Determine the [x, y] coordinate at the center of the cell enclosing the given text.  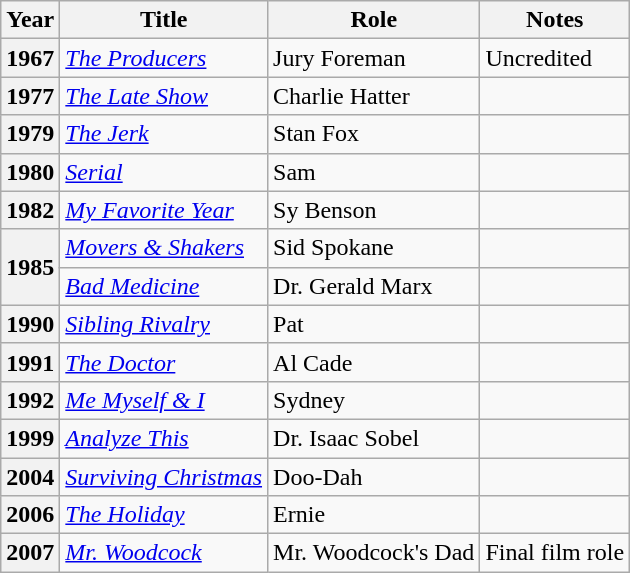
The Producers [164, 58]
1977 [30, 96]
2004 [30, 477]
The Jerk [164, 134]
1992 [30, 400]
Mr. Woodcock's Dad [374, 553]
Year [30, 20]
The Late Show [164, 96]
Final film role [555, 553]
Dr. Gerald Marx [374, 286]
Charlie Hatter [374, 96]
Sid Spokane [374, 248]
The Doctor [164, 362]
Role [374, 20]
Uncredited [555, 58]
1979 [30, 134]
Serial [164, 172]
Mr. Woodcock [164, 553]
Stan Fox [374, 134]
1999 [30, 438]
Movers & Shakers [164, 248]
Pat [374, 324]
Me Myself & I [164, 400]
Analyze This [164, 438]
Ernie [374, 515]
Sibling Rivalry [164, 324]
Al Cade [374, 362]
1990 [30, 324]
Sam [374, 172]
My Favorite Year [164, 210]
Jury Foreman [374, 58]
2006 [30, 515]
1991 [30, 362]
1985 [30, 267]
Bad Medicine [164, 286]
1980 [30, 172]
Title [164, 20]
Surviving Christmas [164, 477]
The Holiday [164, 515]
Sy Benson [374, 210]
1967 [30, 58]
1982 [30, 210]
Dr. Isaac Sobel [374, 438]
2007 [30, 553]
Notes [555, 20]
Doo-Dah [374, 477]
Sydney [374, 400]
